Capture the cell that displays the provided text and extract its [X, Y] central coordinate. 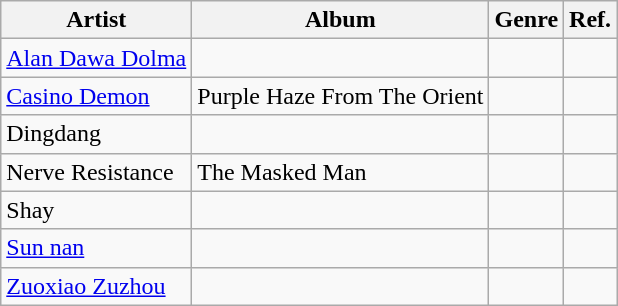
Dingdang [96, 134]
Alan Dawa Dolma [96, 58]
Purple Haze From The Orient [340, 96]
Ref. [590, 20]
Zuoxiao Zuzhou [96, 286]
Genre [526, 20]
Album [340, 20]
Nerve Resistance [96, 172]
Casino Demon [96, 96]
Artist [96, 20]
The Masked Man [340, 172]
Shay [96, 210]
Sun nan [96, 248]
